Detect which cell encompasses the target text, then output its [x, y] center coordinate. 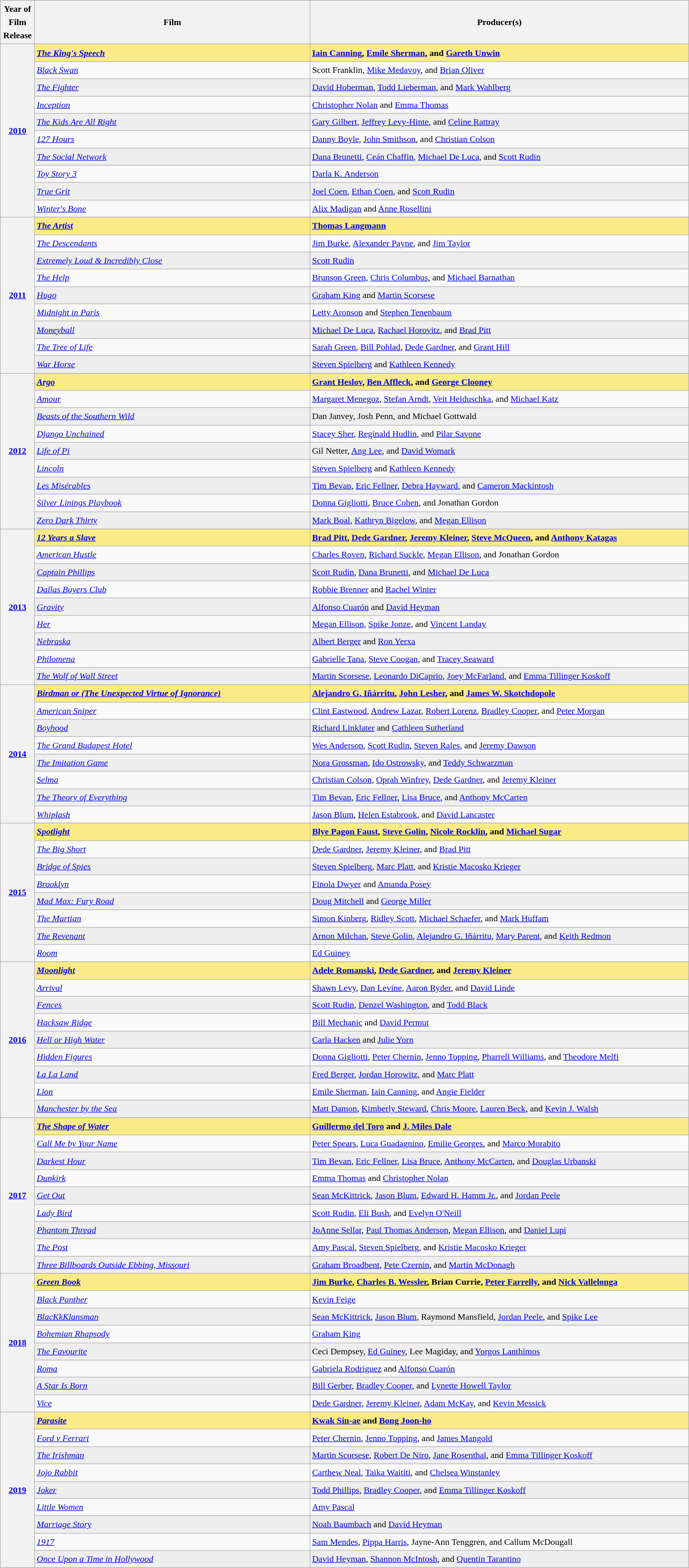
Spotlight [172, 832]
Gil Netter, Ang Lee, and David Womark [499, 451]
The King's Speech [172, 53]
Lion [172, 1092]
The Favourite [172, 1352]
War Horse [172, 364]
Get Out [172, 1196]
Joel Coen, Ethan Coen, and Scott Rudin [499, 191]
Gabriela Rodríguez and Alfonso Cuarón [499, 1369]
Finola Dwyer and Amanda Posey [499, 884]
Little Women [172, 1507]
The Irishman [172, 1455]
Peter Chernin, Jenno Topping, and James Mangold [499, 1438]
Inception [172, 104]
Amy Pascal [499, 1507]
Dede Gardner, Jeremy Kleiner, and Brad Pitt [499, 849]
Winter's Bone [172, 208]
Donna Gigliotti, Bruce Cohen, and Jonathan Gordon [499, 503]
The Grand Budapest Hotel [172, 745]
Jason Blum, Helen Estabrook, and David Lancaster [499, 815]
Gravity [172, 607]
Ford v Ferrari [172, 1438]
Birdman or (The Unexpected Virtue of Ignorance) [172, 693]
Hell or High Water [172, 1040]
Jim Burke, Alexander Payne, and Jim Taylor [499, 244]
The Kids Are All Right [172, 122]
The Help [172, 278]
Green Book [172, 1282]
Mad Max: Fury Road [172, 901]
Sean McKittrick, Jason Blum, Edward H. Hamm Jr., and Jordan Peele [499, 1196]
2018 [18, 1342]
The Big Short [172, 849]
Hidden Figures [172, 1057]
Brunson Green, Chris Columbus, and Michael Barnathan [499, 278]
Robbie Brenner and Rachel Winter [499, 589]
Wes Anderson, Scott Rudin, Steven Rales, and Jeremy Dawson [499, 745]
Arrival [172, 987]
The Fighter [172, 88]
Shawn Levy, Dan Levine, Aaron Ryder, and David Linde [499, 987]
Graham King and Martin Scorsese [499, 295]
Peter Spears, Luca Guadagnino, Emilie Georges, and Marco Morabito [499, 1143]
Tim Bevan, Eric Fellner, Debra Hayward, and Cameron Mackintosh [499, 486]
2015 [18, 893]
Scott Rudin, Eli Bush, and Evelyn O'Neill [499, 1213]
Emile Sherman, Iain Canning, and Angie Fielder [499, 1092]
Dana Brunetti, Ceán Chaffin, Michael De Luca, and Scott Rudin [499, 157]
The Post [172, 1247]
JoAnne Sellar, Paul Thomas Anderson, Megan Ellison, and Daniel Lupi [499, 1230]
Captain Phillips [172, 572]
Tim Bevan, Eric Fellner, Lisa Bruce, Anthony McCarten, and Douglas Urbanski [499, 1161]
The Theory of Everything [172, 798]
BlacKkKlansman [172, 1316]
Steven Spielberg, Marc Platt, and Kristie Macosko Krieger [499, 867]
Life of Pi [172, 451]
Clint Eastwood, Andrew Lazar, Robert Lorenz, Bradley Cooper, and Peter Morgan [499, 711]
Amy Pascal, Steven Spielberg, and Kristie Macosko Krieger [499, 1247]
Room [172, 953]
Carthew Neal, Taika Waititi, and Chelsea Winstanley [499, 1472]
Ed Guiney [499, 953]
A Star Is Born [172, 1386]
Darkest Hour [172, 1161]
2016 [18, 1040]
Parasite [172, 1421]
Graham Broadbent, Pete Czernin, and Martin McDonagh [499, 1265]
David Hoberman, Todd Lieberman, and Mark Wahlberg [499, 88]
Selma [172, 780]
Fred Berger, Jordan Horowitz, and Marc Platt [499, 1074]
Fences [172, 1005]
Jojo Rabbit [172, 1472]
Dunkirk [172, 1178]
The Revenant [172, 936]
Graham King [499, 1334]
Brad Pitt, Dede Gardner, Jeremy Kleiner, Steve McQueen, and Anthony Katagas [499, 538]
Bill Gerber, Bradley Cooper, and Lynette Howell Taylor [499, 1386]
Gabrielle Tana, Steve Coogan, and Tracey Seaward [499, 659]
Todd Phillips, Bradley Cooper, and Emma Tillinger Koskoff [499, 1490]
Amour [172, 399]
Extremely Loud & Incredibly Close [172, 260]
Year of Film Release [18, 22]
Guillermo del Toro and J. Miles Dale [499, 1127]
The Descendants [172, 244]
Scott Rudin [499, 260]
Thomas Langmann [499, 226]
127 Hours [172, 139]
Hugo [172, 295]
Dallas Buyers Club [172, 589]
Tim Bevan, Eric Fellner, Lisa Bruce, and Anthony McCarten [499, 798]
Producer(s) [499, 22]
Bohemian Rhapsody [172, 1334]
Alfonso Cuarón and David Heyman [499, 607]
Three Billboards Outside Ebbing, Missouri [172, 1265]
12 Years a Slave [172, 538]
2019 [18, 1490]
Martin Scorsese, Robert De Niro, Jane Rosenthal, and Emma Tillinger Koskoff [499, 1455]
Silver Linings Playbook [172, 503]
Scott Rudin, Denzel Washington, and Todd Black [499, 1005]
Lincoln [172, 468]
Ceci Dempsey, Ed Guiney, Lee Magiday, and Yorgos Lanthimos [499, 1352]
Once Upon a Time in Hollywood [172, 1559]
Richard Linklater and Cathleen Sutherland [499, 728]
Matt Damon, Kimberly Steward, Chris Moore, Lauren Beck, and Kevin J. Walsh [499, 1109]
Call Me by Your Name [172, 1143]
American Hustle [172, 555]
The Artist [172, 226]
Megan Ellison, Spike Jonze, and Vincent Landay [499, 624]
Christopher Nolan and Emma Thomas [499, 104]
2011 [18, 295]
Blye Pagon Faust, Steve Golin, Nicole Rocklin, and Michael Sugar [499, 832]
2017 [18, 1196]
Doug Mitchell and George Miller [499, 901]
Roma [172, 1369]
Bridge of Spies [172, 867]
Marriage Story [172, 1525]
1917 [172, 1542]
Vice [172, 1403]
Emma Thomas and Christopher Nolan [499, 1178]
Sarah Green, Bill Pohlad, Dede Gardner, and Grant Hill [499, 347]
Black Panther [172, 1299]
Whiplash [172, 815]
True Grit [172, 191]
Beasts of the Southern Wild [172, 416]
Moneyball [172, 330]
Michael De Luca, Rachael Horovitz, and Brad Pitt [499, 330]
Boyhood [172, 728]
La La Land [172, 1074]
2014 [18, 754]
Carla Hacken and Julie Yorn [499, 1040]
Django Unchained [172, 433]
Arnon Milchan, Steve Golin, Alejandro G. Iñárritu, Mary Parent, and Keith Redmon [499, 936]
Simon Kinberg, Ridley Scott, Michael Schaefer, and Mark Huffam [499, 918]
Les Misérables [172, 486]
Noah Baumbach and David Heyman [499, 1525]
Charles Roven, Richard Suckle, Megan Ellison, and Jonathan Gordon [499, 555]
American Sniper [172, 711]
Moonlight [172, 971]
Scott Rudin, Dana Brunetti, and Michael De Luca [499, 572]
Manchester by the Sea [172, 1109]
Scott Franklin, Mike Medavoy, and Brian Oliver [499, 70]
Joker [172, 1490]
David Heyman, Shannon McIntosh, and Quentin Tarantino [499, 1559]
Albert Berger and Ron Yerxa [499, 642]
2013 [18, 607]
2010 [18, 131]
Christian Colson, Oprah Winfrey, Dede Gardner, and Jeremy Kleiner [499, 780]
Stacey Sher, Reginald Hudlin, and Pilar Savone [499, 433]
Zero Dark Thirty [172, 520]
Iain Canning, Emile Sherman, and Gareth Unwin [499, 53]
Phantom Thread [172, 1230]
Film [172, 22]
The Social Network [172, 157]
Grant Heslov, Ben Affleck, and George Clooney [499, 382]
Alix Madigan and Anne Rosellini [499, 208]
Bill Mechanic and David Permut [499, 1022]
The Imitation Game [172, 762]
Philomena [172, 659]
Alejandro G. Iñárritu, John Lesher, and James W. Skotchdopole [499, 693]
The Tree of Life [172, 347]
Dan Janvey, Josh Penn, and Michael Gottwald [499, 416]
2012 [18, 451]
Midnight in Paris [172, 313]
Black Swan [172, 70]
Toy Story 3 [172, 174]
Danny Boyle, John Smithson, and Christian Colson [499, 139]
Gary Gilbert, Jeffrey Levy-Hinte, and Celine Rattray [499, 122]
Darla K. Anderson [499, 174]
Nora Grossman, Ido Ostrowsky, and Teddy Schwarzman [499, 762]
Margaret Menegoz, Stefan Arndt, Veit Heiduschka, and Michael Katz [499, 399]
Donna Gigliotti, Peter Chernin, Jenno Topping, Pharrell Williams, and Theodore Melfi [499, 1057]
Brooklyn [172, 884]
Argo [172, 382]
The Martian [172, 918]
The Wolf of Wall Street [172, 676]
Hacksaw Ridge [172, 1022]
The Shape of Water [172, 1127]
Her [172, 624]
Kwak Sin-ae and Bong Joon-ho [499, 1421]
Nebraska [172, 642]
Adele Romanski, Dede Gardner, and Jeremy Kleiner [499, 971]
Dede Gardner, Jeremy Kleiner, Adam McKay, and Kevin Messick [499, 1403]
Kevin Feige [499, 1299]
Sam Mendes, Pippa Harris, Jayne-Ann Tenggren, and Callum McDougall [499, 1542]
Martin Scorsese, Leonardo DiCaprio, Joey McFarland, and Emma Tillinger Koskoff [499, 676]
Sean McKittrick, Jason Blum, Raymond Mansfield, Jordan Peele, and Spike Lee [499, 1316]
Lady Bird [172, 1213]
Mark Boal, Kathryn Bigelow, and Megan Ellison [499, 520]
Letty Aronson and Stephen Tenenbaum [499, 313]
Jim Burke, Charles B. Wessler, Brian Currie, Peter Farrelly, and Nick Vallelonga [499, 1282]
